Search for the cell housing the specified text and yield its (x, y) center coordinate. 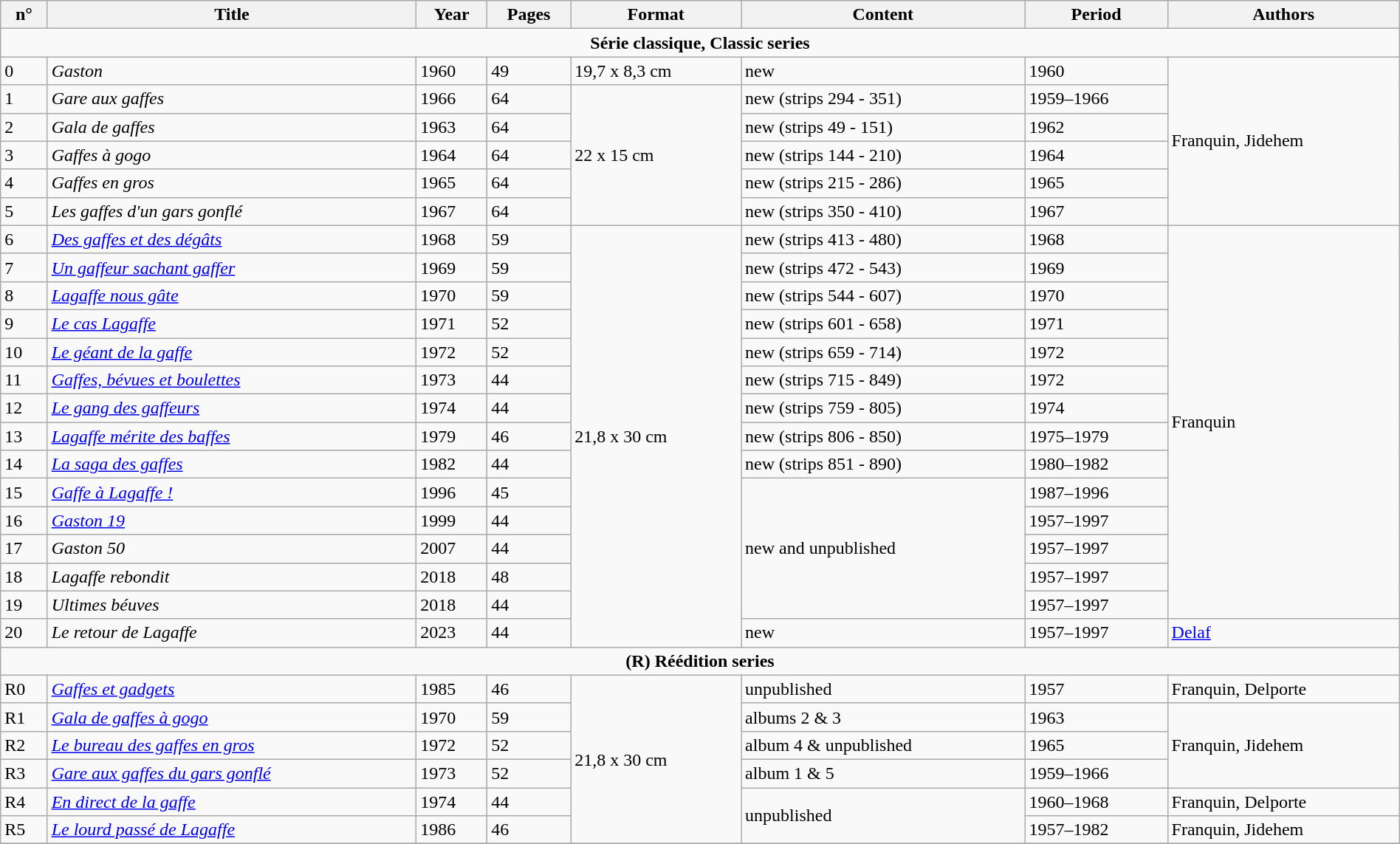
3 (24, 155)
Title (232, 15)
19 (24, 605)
1960–1968 (1096, 801)
15 (24, 493)
new (strips 294 - 351) (883, 99)
17 (24, 549)
1980–1982 (1096, 464)
Gala de gaffes à gogo (232, 717)
Gare aux gaffes du gars gonflé (232, 773)
new (strips 544 - 607) (883, 295)
1986 (452, 830)
12 (24, 408)
new (strips 215 - 286) (883, 183)
7 (24, 267)
Un gaffeur sachant gaffer (232, 267)
new (strips 659 - 714) (883, 352)
En direct de la gaffe (232, 801)
9 (24, 323)
Franquin (1283, 422)
Lagaffe nous gâte (232, 295)
Authors (1283, 15)
Content (883, 15)
10 (24, 352)
11 (24, 380)
new and unpublished (883, 549)
6 (24, 239)
Period (1096, 15)
Des gaffes et des dégâts (232, 239)
Gaffes, bévues et boulettes (232, 380)
(R) Réédition series (700, 661)
album 4 & unpublished (883, 745)
13 (24, 436)
2007 (452, 549)
2023 (452, 633)
Gare aux gaffes (232, 99)
20 (24, 633)
Le retour de Lagaffe (232, 633)
1979 (452, 436)
1975–1979 (1096, 436)
albums 2 & 3 (883, 717)
new (strips 472 - 543) (883, 267)
new (strips 715 - 849) (883, 380)
Gaffe à Lagaffe ! (232, 493)
Le cas Lagaffe (232, 323)
16 (24, 521)
new (strips 851 - 890) (883, 464)
14 (24, 464)
49 (529, 71)
Le gang des gaffeurs (232, 408)
new (strips 49 - 151) (883, 127)
1 (24, 99)
new (strips 806 - 850) (883, 436)
2 (24, 127)
Gaffes en gros (232, 183)
Gaston 19 (232, 521)
La saga des gaffes (232, 464)
1957 (1096, 689)
5 (24, 211)
new (strips 413 - 480) (883, 239)
Delaf (1283, 633)
Ultimes béuves (232, 605)
0 (24, 71)
Format (656, 15)
1996 (452, 493)
R0 (24, 689)
Gaston 50 (232, 549)
R3 (24, 773)
R5 (24, 830)
R1 (24, 717)
1985 (452, 689)
album 1 & 5 (883, 773)
22 x 15 cm (656, 155)
45 (529, 493)
R4 (24, 801)
new (strips 144 - 210) (883, 155)
Gala de gaffes (232, 127)
Série classique, Classic series (700, 43)
Gaston (232, 71)
8 (24, 295)
Gaffes à gogo (232, 155)
Lagaffe mérite des baffes (232, 436)
1999 (452, 521)
1962 (1096, 127)
Le géant de la gaffe (232, 352)
n° (24, 15)
new (strips 759 - 805) (883, 408)
R2 (24, 745)
4 (24, 183)
Gaffes et gadgets (232, 689)
Pages (529, 15)
1957–1982 (1096, 830)
Le bureau des gaffes en gros (232, 745)
Le lourd passé de Lagaffe (232, 830)
Lagaffe rebondit (232, 577)
Year (452, 15)
1982 (452, 464)
1966 (452, 99)
18 (24, 577)
new (strips 601 - 658) (883, 323)
Les gaffes d'un gars gonflé (232, 211)
48 (529, 577)
19,7 x 8,3 cm (656, 71)
new (strips 350 - 410) (883, 211)
1987–1996 (1096, 493)
